Extract the [x, y] coordinate from the center of the cell holding the provided text.  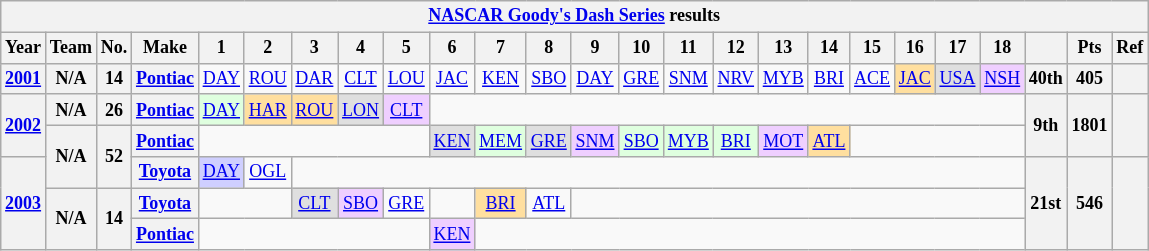
21st [1046, 204]
40th [1046, 78]
NSH [1002, 78]
2001 [24, 78]
9 [595, 48]
3 [314, 48]
Team [70, 48]
2002 [24, 125]
12 [736, 48]
16 [914, 48]
1801 [1090, 125]
OGL [268, 172]
10 [642, 48]
26 [114, 110]
52 [114, 156]
4 [361, 48]
LON [361, 110]
5 [406, 48]
17 [958, 48]
No. [114, 48]
ACE [872, 78]
7 [501, 48]
MOT [783, 140]
Make [166, 48]
546 [1090, 204]
Year [24, 48]
USA [958, 78]
15 [872, 48]
8 [548, 48]
11 [688, 48]
DAR [314, 78]
HAR [268, 110]
13 [783, 48]
Pts [1090, 48]
LOU [406, 78]
2 [268, 48]
2003 [24, 204]
18 [1002, 48]
9th [1046, 125]
NRV [736, 78]
6 [452, 48]
1 [221, 48]
Ref [1130, 48]
405 [1090, 78]
MEM [501, 140]
NASCAR Goody's Dash Series results [574, 16]
